Capture the cell that displays the provided text and extract its (X, Y) central coordinate. 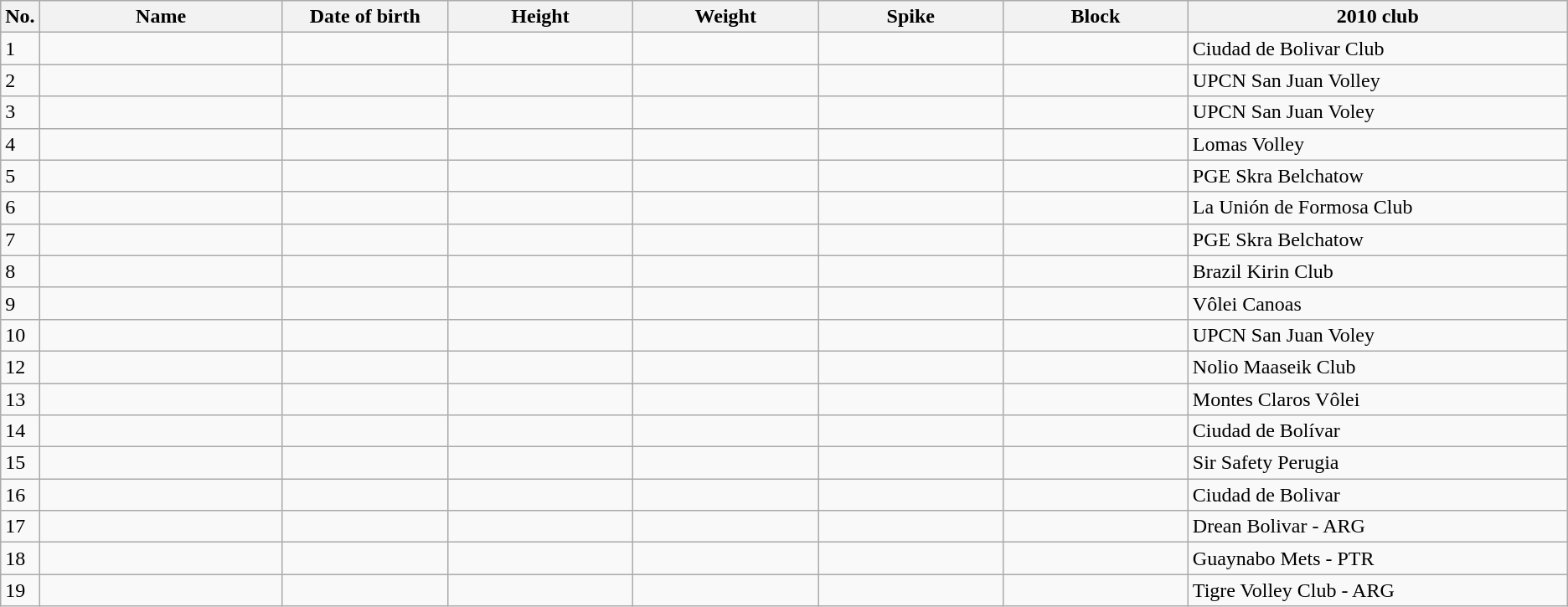
6 (20, 208)
Drean Bolivar - ARG (1377, 527)
Vôlei Canoas (1377, 303)
Sir Safety Perugia (1377, 463)
16 (20, 495)
Nolio Maaseik Club (1377, 367)
Montes Claros Vôlei (1377, 399)
2 (20, 80)
19 (20, 590)
Ciudad de Bolivar Club (1377, 49)
4 (20, 144)
10 (20, 335)
Name (161, 17)
1 (20, 49)
Date of birth (365, 17)
Height (539, 17)
UPCN San Juan Volley (1377, 80)
17 (20, 527)
9 (20, 303)
Lomas Volley (1377, 144)
No. (20, 17)
2010 club (1377, 17)
7 (20, 239)
Ciudad de Bolivar (1377, 495)
8 (20, 271)
18 (20, 558)
Ciudad de Bolívar (1377, 431)
Brazil Kirin Club (1377, 271)
Block (1096, 17)
13 (20, 399)
3 (20, 112)
14 (20, 431)
Spike (911, 17)
La Unión de Formosa Club (1377, 208)
Tigre Volley Club - ARG (1377, 590)
Guaynabo Mets - PTR (1377, 558)
12 (20, 367)
Weight (725, 17)
5 (20, 176)
15 (20, 463)
